Determine the [x, y] coordinate at the center of the cell enclosing the given text.  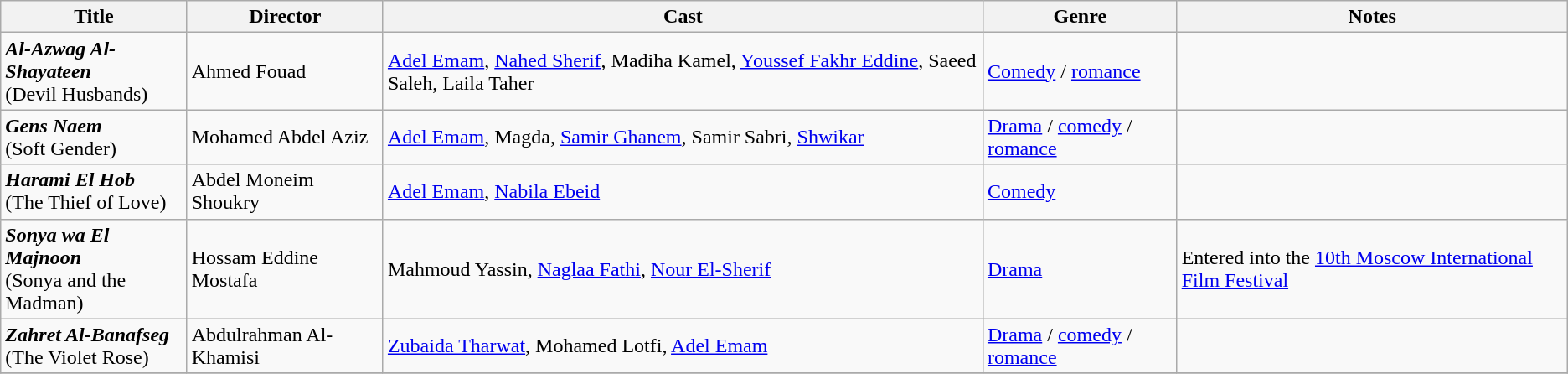
Director [285, 17]
Genre [1080, 17]
Al-Azwag Al-Shayateen(Devil Husbands) [94, 71]
Abdel Moneim Shoukry [285, 191]
Zubaida Tharwat, Mohamed Lotfi, Adel Emam [683, 345]
Title [94, 17]
Sonya wa El Majnoon(Sonya and the Madman) [94, 268]
Comedy / romance [1080, 71]
Comedy [1080, 191]
Adel Emam, Nabila Ebeid [683, 191]
Ahmed Fouad [285, 71]
Harami El Hob(The Thief of Love) [94, 191]
Drama [1080, 268]
Mahmoud Yassin, Naglaa Fathi, Nour El-Sherif [683, 268]
Zahret Al-Banafseg(The Violet Rose) [94, 345]
Entered into the 10th Moscow International Film Festival [1372, 268]
Mohamed Abdel Aziz [285, 138]
Abdulrahman Al-Khamisi [285, 345]
Cast [683, 17]
Adel Emam, Nahed Sherif, Madiha Kamel, Youssef Fakhr Eddine, Saeed Saleh, Laila Taher [683, 71]
Gens Naem(Soft Gender) [94, 138]
Hossam Eddine Mostafa [285, 268]
Adel Emam, Magda, Samir Ghanem, Samir Sabri, Shwikar [683, 138]
Notes [1372, 17]
